Identify which cell holds the provided text, then report its [X, Y] central coordinate. 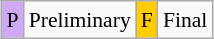
P [13, 20]
Final [186, 20]
F [147, 20]
Preliminary [80, 20]
